Output the (x, y) coordinate of the center of the cell containing the given text.  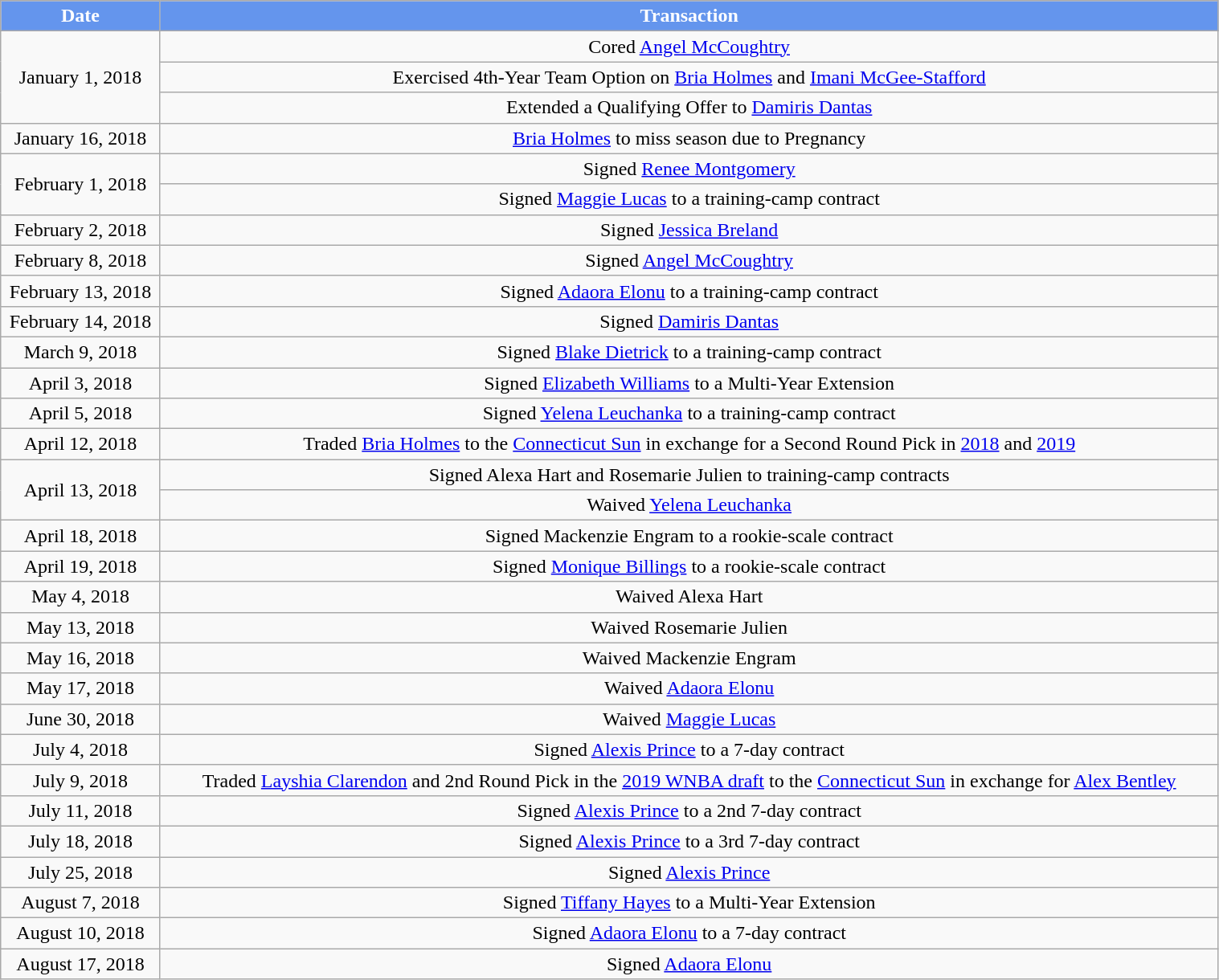
Signed Jessica Breland (689, 230)
February 13, 2018 (80, 291)
Bria Holmes to miss season due to Pregnancy (689, 138)
Signed Alexis Prince to a 7-day contract (689, 749)
Signed Alexis Prince (689, 872)
February 2, 2018 (80, 230)
Signed Tiffany Hayes to a Multi-Year Extension (689, 903)
February 8, 2018 (80, 260)
January 1, 2018 (80, 77)
Cored Angel McCoughtry (689, 47)
May 16, 2018 (80, 658)
February 1, 2018 (80, 184)
Waived Yelena Leuchanka (689, 505)
Signed Monique Billings to a rookie-scale contract (689, 566)
January 16, 2018 (80, 138)
February 14, 2018 (80, 321)
April 5, 2018 (80, 414)
Waived Adaora Elonu (689, 688)
August 10, 2018 (80, 933)
April 3, 2018 (80, 383)
Signed Maggie Lucas to a training-camp contract (689, 199)
July 4, 2018 (80, 749)
April 13, 2018 (80, 490)
Traded Layshia Clarendon and 2nd Round Pick in the 2019 WNBA draft to the Connecticut Sun in exchange for Alex Bentley (689, 780)
Signed Blake Dietrick to a training-camp contract (689, 352)
Signed Adaora Elonu (689, 964)
August 17, 2018 (80, 964)
May 4, 2018 (80, 597)
Signed Yelena Leuchanka to a training-camp contract (689, 414)
Waived Mackenzie Engram (689, 658)
June 30, 2018 (80, 719)
Signed Alexis Prince to a 3rd 7-day contract (689, 841)
Signed Elizabeth Williams to a Multi-Year Extension (689, 383)
April 12, 2018 (80, 444)
Signed Alexis Prince to a 2nd 7-day contract (689, 811)
Waived Rosemarie Julien (689, 627)
July 25, 2018 (80, 872)
Signed Renee Montgomery (689, 169)
Traded Bria Holmes to the Connecticut Sun in exchange for a Second Round Pick in 2018 and 2019 (689, 444)
Signed Damiris Dantas (689, 321)
July 11, 2018 (80, 811)
Date (80, 16)
April 19, 2018 (80, 566)
March 9, 2018 (80, 352)
July 9, 2018 (80, 780)
Waived Alexa Hart (689, 597)
Signed Angel McCoughtry (689, 260)
Signed Mackenzie Engram to a rookie-scale contract (689, 536)
Waived Maggie Lucas (689, 719)
August 7, 2018 (80, 903)
May 17, 2018 (80, 688)
Exercised 4th-Year Team Option on Bria Holmes and Imani McGee-Stafford (689, 77)
Extended a Qualifying Offer to Damiris Dantas (689, 108)
Signed Adaora Elonu to a training-camp contract (689, 291)
Signed Alexa Hart and Rosemarie Julien to training-camp contracts (689, 475)
Transaction (689, 16)
Signed Adaora Elonu to a 7-day contract (689, 933)
July 18, 2018 (80, 841)
May 13, 2018 (80, 627)
April 18, 2018 (80, 536)
